Provide the [x, y] coordinate of the cell's center where the given text is located.  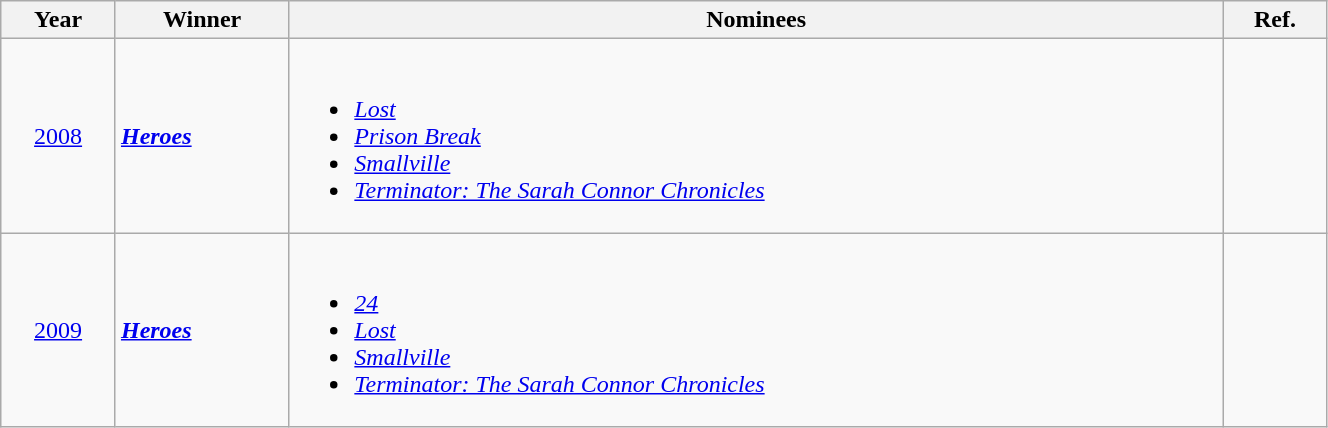
Winner [202, 20]
2009 [58, 330]
Year [58, 20]
2008 [58, 136]
Ref. [1274, 20]
Nominees [756, 20]
LostPrison BreakSmallvilleTerminator: The Sarah Connor Chronicles [756, 136]
24LostSmallvilleTerminator: The Sarah Connor Chronicles [756, 330]
